Identify which cell holds the provided text, then report its [X, Y] central coordinate. 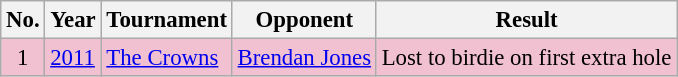
The Crowns [166, 58]
Result [526, 20]
2011 [73, 58]
Tournament [166, 20]
Brendan Jones [304, 58]
Year [73, 20]
No. [23, 20]
Lost to birdie on first extra hole [526, 58]
Opponent [304, 20]
1 [23, 58]
